Output the [X, Y] coordinate of the center of the cell containing the given text.  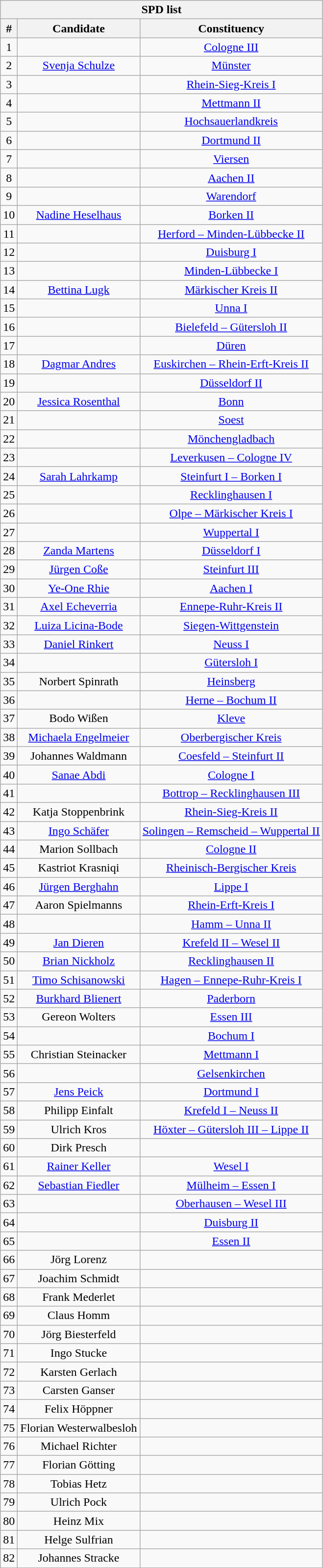
Viersen [231, 159]
Soest [231, 420]
8 [9, 177]
24 [9, 476]
43 [9, 831]
55 [9, 1054]
42 [9, 812]
Siegen-Wittgenstein [231, 625]
26 [9, 513]
70 [9, 1334]
41 [9, 793]
Borken II [231, 215]
5 [9, 122]
Rhein-Sieg-Kreis I [231, 84]
Steinfurt III [231, 570]
Wuppertal I [231, 532]
Johannes Waldmann [78, 756]
Unna I [231, 308]
45 [9, 868]
Heinz Mix [78, 1521]
Nadine Heselhaus [78, 215]
49 [9, 943]
12 [9, 252]
57 [9, 1092]
44 [9, 849]
20 [9, 401]
78 [9, 1484]
Oberhausen – Wesel III [231, 1204]
65 [9, 1241]
37 [9, 719]
25 [9, 495]
59 [9, 1129]
Ingo Stucke [78, 1353]
72 [9, 1371]
Düren [231, 346]
Bottrop – Recklinghausen III [231, 793]
Zanda Martens [78, 551]
Sarah Lahrkamp [78, 476]
Mülheim – Essen I [231, 1185]
46 [9, 887]
73 [9, 1390]
Mönchengladbach [231, 439]
Essen II [231, 1241]
35 [9, 681]
60 [9, 1148]
38 [9, 737]
19 [9, 383]
Sanae Abdi [78, 774]
4 [9, 103]
Dortmund I [231, 1092]
Bonn [231, 401]
Michael Richter [78, 1446]
Hagen – Ennepe-Ruhr-Kreis I [231, 980]
Frank Mederlet [78, 1297]
Jürgen Berghahn [78, 887]
Brian Nickholz [78, 961]
Solingen – Remscheid – Wuppertal II [231, 831]
Jörg Lorenz [78, 1260]
61 [9, 1167]
31 [9, 607]
13 [9, 271]
Florian Westerwalbesloh [78, 1428]
Florian Götting [78, 1465]
Candidate [78, 28]
Lippe I [231, 887]
Jens Peick [78, 1092]
75 [9, 1428]
56 [9, 1073]
Ulrich Kros [78, 1129]
Cologne I [231, 774]
Jörg Biesterfeld [78, 1334]
Rheinisch-Bergischer Kreis [231, 868]
34 [9, 663]
Duisburg I [231, 252]
1 [9, 47]
Axel Echeverria [78, 607]
Euskirchen – Rhein-Erft-Kreis II [231, 364]
Düsseldorf I [231, 551]
10 [9, 215]
Dirk Presch [78, 1148]
77 [9, 1465]
Michaela Engelmeier [78, 737]
Gütersloh I [231, 663]
Recklinghausen I [231, 495]
Coesfeld – Steinfurt II [231, 756]
16 [9, 327]
6 [9, 140]
40 [9, 774]
82 [9, 1558]
80 [9, 1521]
Olpe – Märkischer Kreis I [231, 513]
54 [9, 1036]
67 [9, 1278]
Hochsauerlandkreis [231, 122]
3 [9, 84]
Felix Höppner [78, 1409]
Luiza Licina-Bode [78, 625]
Paderborn [231, 998]
Claus Homm [78, 1316]
Jessica Rosenthal [78, 401]
47 [9, 905]
Carsten Ganser [78, 1390]
Svenja Schulze [78, 66]
Gereon Wolters [78, 1017]
63 [9, 1204]
Mettmann II [231, 103]
Tobias Hetz [78, 1484]
Kleve [231, 719]
Karsten Gerlach [78, 1371]
76 [9, 1446]
36 [9, 700]
Rainer Keller [78, 1167]
Burkhard Blienert [78, 998]
# [9, 28]
Heinsberg [231, 681]
Recklinghausen II [231, 961]
17 [9, 346]
Oberbergischer Kreis [231, 737]
Timo Schisanowski [78, 980]
Ingo Schäfer [78, 831]
64 [9, 1222]
21 [9, 420]
27 [9, 532]
Wesel I [231, 1167]
Bochum I [231, 1036]
Christian Steinacker [78, 1054]
33 [9, 644]
68 [9, 1297]
Höxter – Gütersloh III – Lippe II [231, 1129]
Essen III [231, 1017]
14 [9, 290]
Märkischer Kreis II [231, 290]
9 [9, 196]
Herford – Minden-Lübbecke II [231, 234]
Bodo Wißen [78, 719]
Herne – Bochum II [231, 700]
Jürgen Coße [78, 570]
39 [9, 756]
SPD list [162, 10]
Daniel Rinkert [78, 644]
Bielefeld – Gütersloh II [231, 327]
Aachen I [231, 588]
18 [9, 364]
Ye-One Rhie [78, 588]
53 [9, 1017]
66 [9, 1260]
Rhein-Sieg-Kreis II [231, 812]
Dortmund II [231, 140]
32 [9, 625]
22 [9, 439]
29 [9, 570]
79 [9, 1502]
Warendorf [231, 196]
62 [9, 1185]
Jan Dieren [78, 943]
69 [9, 1316]
Rhein-Erft-Kreis I [231, 905]
50 [9, 961]
2 [9, 66]
Duisburg II [231, 1222]
Minden-Lübbecke I [231, 271]
Johannes Stracke [78, 1558]
81 [9, 1540]
Norbert Spinrath [78, 681]
Krefeld II – Wesel II [231, 943]
30 [9, 588]
15 [9, 308]
Leverkusen – Cologne IV [231, 457]
Hamm – Unna II [231, 924]
Ennepe-Ruhr-Kreis II [231, 607]
51 [9, 980]
Cologne III [231, 47]
Krefeld I – Neuss II [231, 1110]
58 [9, 1110]
Düsseldorf II [231, 383]
28 [9, 551]
Mettmann I [231, 1054]
71 [9, 1353]
48 [9, 924]
Aaron Spielmanns [78, 905]
23 [9, 457]
74 [9, 1409]
Neuss I [231, 644]
Sebastian Fiedler [78, 1185]
Ulrich Pock [78, 1502]
Gelsenkirchen [231, 1073]
7 [9, 159]
Joachim Schmidt [78, 1278]
Cologne II [231, 849]
Münster [231, 66]
Aachen II [231, 177]
52 [9, 998]
Dagmar Andres [78, 364]
Katja Stoppenbrink [78, 812]
Helge Sulfrian [78, 1540]
Constituency [231, 28]
Philipp Einfalt [78, 1110]
Bettina Lugk [78, 290]
Kastriot Krasniqi [78, 868]
Marion Sollbach [78, 849]
11 [9, 234]
Steinfurt I – Borken I [231, 476]
